Return the [x, y] coordinate for the center point of the cell that contains the specified text.  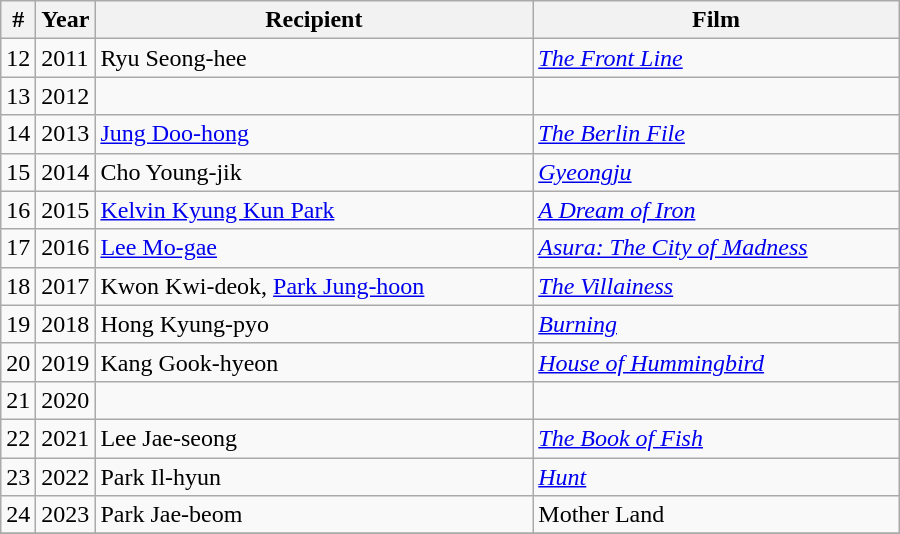
2013 [66, 134]
Ryu Seong-hee [314, 58]
2021 [66, 438]
2022 [66, 477]
2012 [66, 96]
House of Hummingbird [716, 362]
2020 [66, 400]
Park Jae-beom [314, 515]
The Front Line [716, 58]
Lee Jae-seong [314, 438]
14 [18, 134]
24 [18, 515]
22 [18, 438]
Cho Young-jik [314, 172]
Mother Land [716, 515]
2023 [66, 515]
Hong Kyung-pyo [314, 324]
2015 [66, 210]
2017 [66, 286]
The Berlin File [716, 134]
Kelvin Kyung Kun Park [314, 210]
# [18, 20]
16 [18, 210]
Gyeongju [716, 172]
13 [18, 96]
Hunt [716, 477]
A Dream of Iron [716, 210]
The Villainess [716, 286]
2016 [66, 248]
12 [18, 58]
Lee Mo-gae [314, 248]
15 [18, 172]
Park Il-hyun [314, 477]
The Book of Fish [716, 438]
20 [18, 362]
Jung Doo-hong [314, 134]
2019 [66, 362]
17 [18, 248]
18 [18, 286]
2014 [66, 172]
Recipient [314, 20]
2011 [66, 58]
Asura: The City of Madness [716, 248]
Burning [716, 324]
Kwon Kwi-deok, Park Jung-hoon [314, 286]
Kang Gook-hyeon [314, 362]
19 [18, 324]
Film [716, 20]
2018 [66, 324]
Year [66, 20]
21 [18, 400]
23 [18, 477]
